Return [X, Y] of the center of cell containing provided text 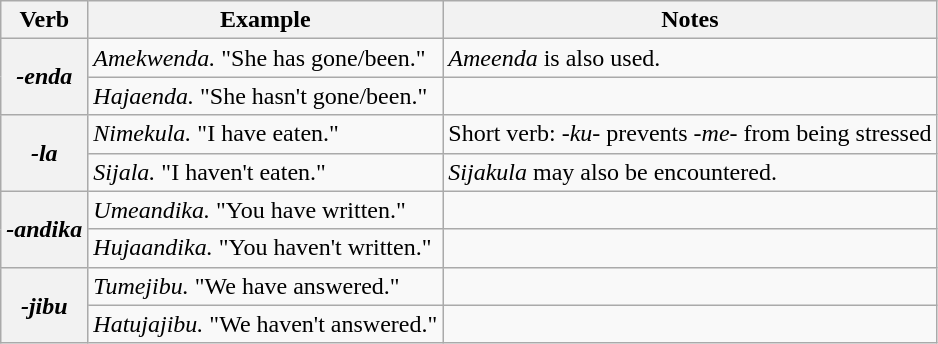
Sijala. "I haven't eaten." [266, 172]
Hajaenda. "She hasn't gone/been." [266, 96]
Ameenda is also used. [690, 58]
Short verb: -ku- prevents -me- from being stressed [690, 134]
Umeandika. "You have written." [266, 210]
-enda [44, 77]
Example [266, 20]
Nimekula. "I have eaten." [266, 134]
Verb [44, 20]
Amekwenda. "She has gone/been." [266, 58]
Hujaandika. "You haven't written." [266, 248]
Tumejibu. "We have answered." [266, 286]
-jibu [44, 305]
Notes [690, 20]
Hatujajibu. "We haven't answered." [266, 324]
-la [44, 153]
Sijakula may also be encountered. [690, 172]
-andika [44, 229]
